Scan for the cell matching the given text and deliver its (X, Y) coordinate at center. 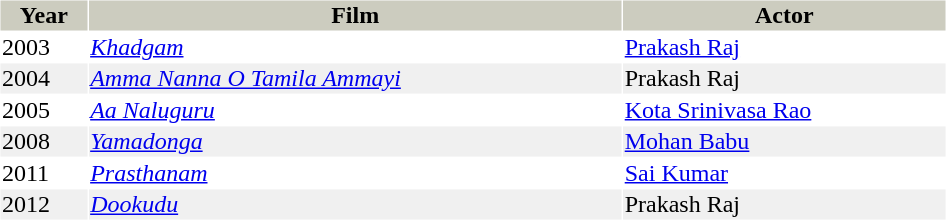
Aa Naluguru (356, 110)
Yamadonga (356, 141)
Prasthanam (356, 173)
Sai Kumar (784, 173)
2005 (44, 110)
2012 (44, 205)
2003 (44, 47)
Actor (784, 15)
2008 (44, 141)
Amma Nanna O Tamila Ammayi (356, 79)
Year (44, 15)
Khadgam (356, 47)
Mohan Babu (784, 141)
Kota Srinivasa Rao (784, 110)
Film (356, 15)
2011 (44, 173)
Dookudu (356, 205)
2004 (44, 79)
